Determine the [X, Y] coordinate at the center of the cell enclosing the given text.  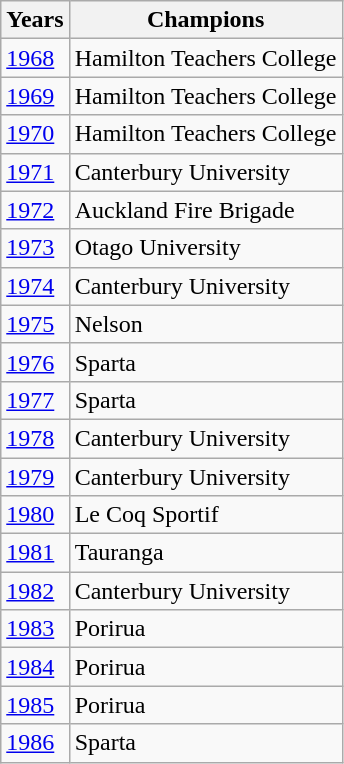
Otago University [206, 248]
1981 [35, 553]
1977 [35, 400]
1984 [35, 667]
1972 [35, 210]
1978 [35, 438]
Nelson [206, 324]
1975 [35, 324]
1980 [35, 515]
1985 [35, 705]
Years [35, 20]
Le Coq Sportif [206, 515]
1973 [35, 248]
1968 [35, 58]
Tauranga [206, 553]
1979 [35, 477]
1970 [35, 134]
1982 [35, 591]
1969 [35, 96]
Champions [206, 20]
Auckland Fire Brigade [206, 210]
1983 [35, 629]
1976 [35, 362]
1974 [35, 286]
1971 [35, 172]
1986 [35, 743]
